Output the (X, Y) coordinate of the center of the cell containing the given text.  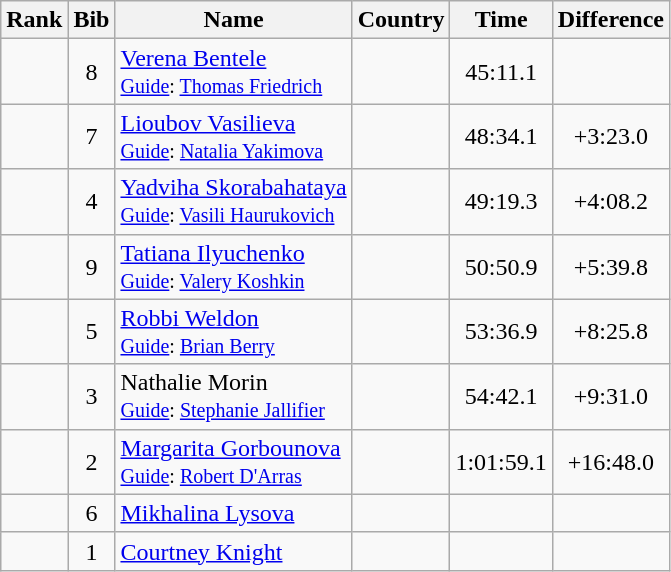
54:42.1 (501, 396)
+3:23.0 (610, 136)
+5:39.8 (610, 266)
2 (92, 462)
50:50.9 (501, 266)
4 (92, 202)
Yadviha SkorabahatayaGuide: Vasili Haurukovich (234, 202)
1:01:59.1 (501, 462)
6 (92, 513)
Mikhalina Lysova (234, 513)
Country (401, 20)
+4:08.2 (610, 202)
Lioubov VasilievaGuide: Natalia Yakimova (234, 136)
9 (92, 266)
7 (92, 136)
49:19.3 (501, 202)
Time (501, 20)
1 (92, 551)
48:34.1 (501, 136)
45:11.1 (501, 72)
5 (92, 332)
Tatiana IlyuchenkoGuide: Valery Koshkin (234, 266)
Difference (610, 20)
53:36.9 (501, 332)
Margarita GorbounovaGuide: Robert D'Arras (234, 462)
Courtney Knight (234, 551)
+8:25.8 (610, 332)
3 (92, 396)
Verena BenteleGuide: Thomas Friedrich (234, 72)
Nathalie MorinGuide: Stephanie Jallifier (234, 396)
Rank (34, 20)
Robbi WeldonGuide: Brian Berry (234, 332)
8 (92, 72)
Bib (92, 20)
Name (234, 20)
+9:31.0 (610, 396)
+16:48.0 (610, 462)
